Return [X, Y] of the center of cell containing provided text 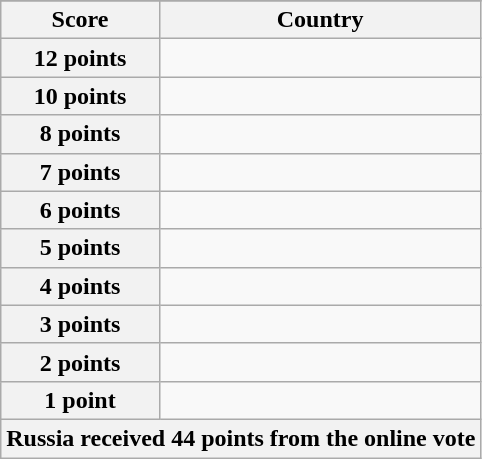
12 points [80, 58]
7 points [80, 172]
2 points [80, 362]
3 points [80, 324]
Russia received 44 points from the online vote [241, 438]
8 points [80, 134]
Score [80, 20]
6 points [80, 210]
4 points [80, 286]
5 points [80, 248]
Country [320, 20]
1 point [80, 400]
10 points [80, 96]
